Scan for the cell matching the given text and deliver its (X, Y) coordinate at center. 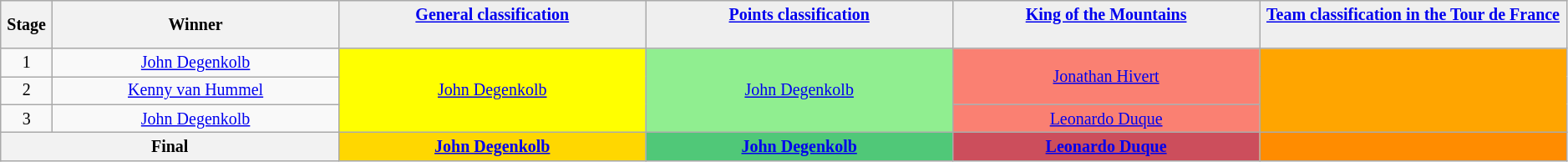
2 (27, 90)
3 (27, 119)
Stage (27, 25)
Kenny van Hummel (195, 90)
1 (27, 63)
Jonathan Hivert (1106, 77)
Team classification in the Tour de France (1413, 25)
Final (170, 147)
General classification (493, 25)
Points classification (799, 25)
King of the Mountains (1106, 25)
Winner (195, 25)
